Identify which cell holds the provided text, then report its (X, Y) central coordinate. 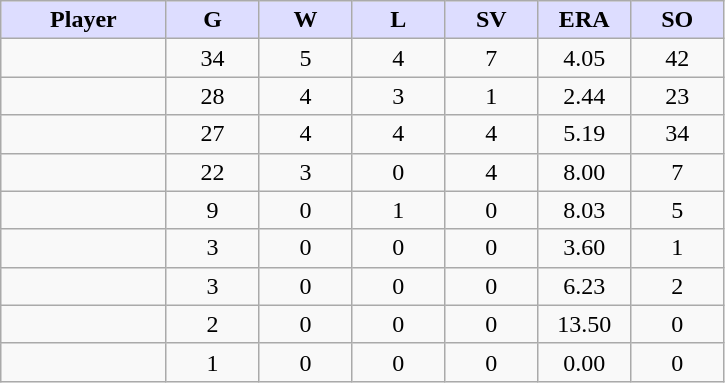
22 (212, 172)
5.19 (584, 134)
4.05 (584, 58)
G (212, 20)
42 (678, 58)
27 (212, 134)
8.00 (584, 172)
28 (212, 96)
9 (212, 210)
13.50 (584, 324)
23 (678, 96)
ERA (584, 20)
8.03 (584, 210)
W (306, 20)
L (398, 20)
Player (84, 20)
2.44 (584, 96)
3.60 (584, 248)
0.00 (584, 362)
SO (678, 20)
SV (492, 20)
6.23 (584, 286)
